Return the (x, y) coordinate for the center point of the cell that contains the specified text.  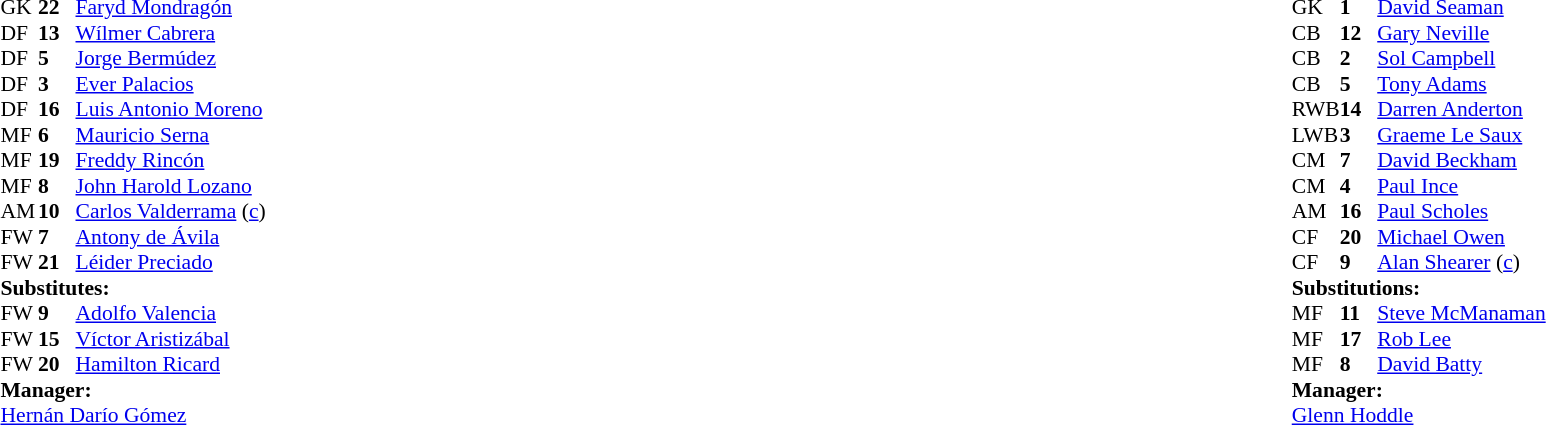
Gary Neville (1461, 33)
David Beckham (1461, 161)
Wílmer Cabrera (171, 33)
11 (1359, 313)
15 (57, 339)
10 (57, 211)
Sol Campbell (1461, 59)
2 (1359, 59)
Substitutions: (1419, 288)
Paul Ince (1461, 186)
Graeme Le Saux (1461, 135)
Mauricio Serna (171, 135)
Tony Adams (1461, 84)
Paul Scholes (1461, 211)
Ever Palacios (171, 84)
Carlos Valderrama (c) (171, 211)
Rob Lee (1461, 339)
David Batty (1461, 365)
LWB (1316, 135)
Antony de Ávila (171, 237)
14 (1359, 109)
13 (57, 33)
Freddy Rincón (171, 161)
Michael Owen (1461, 237)
Darren Anderton (1461, 109)
Substitutes: (132, 288)
Hamilton Ricard (171, 365)
Víctor Aristizábal (171, 339)
Luis Antonio Moreno (171, 109)
17 (1359, 339)
6 (57, 135)
12 (1359, 33)
Adolfo Valencia (171, 313)
19 (57, 161)
21 (57, 263)
John Harold Lozano (171, 186)
Léider Preciado (171, 263)
Steve McManaman (1461, 313)
RWB (1316, 109)
Jorge Bermúdez (171, 59)
Alan Shearer (c) (1461, 263)
4 (1359, 186)
